Pinpoint the cell where the given text exists, returning its [X, Y] midpoint coordinate. 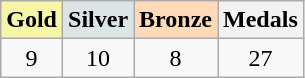
8 [176, 58]
27 [261, 58]
Bronze [176, 20]
9 [32, 58]
Medals [261, 20]
10 [98, 58]
Silver [98, 20]
Gold [32, 20]
